Provide the (x, y) coordinate of the cell's center where the given text is located.  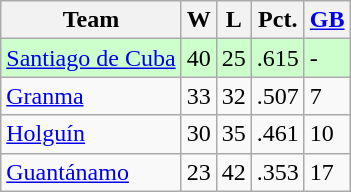
25 (234, 58)
42 (234, 172)
40 (198, 58)
Pct. (278, 20)
Team (91, 20)
.615 (278, 58)
.461 (278, 134)
7 (327, 96)
- (327, 58)
W (198, 20)
L (234, 20)
Santiago de Cuba (91, 58)
Guantánamo (91, 172)
10 (327, 134)
23 (198, 172)
30 (198, 134)
.507 (278, 96)
35 (234, 134)
Granma (91, 96)
32 (234, 96)
Holguín (91, 134)
GB (327, 20)
.353 (278, 172)
17 (327, 172)
33 (198, 96)
